Provide the (X, Y) coordinate of the cell's center where the given text is located.  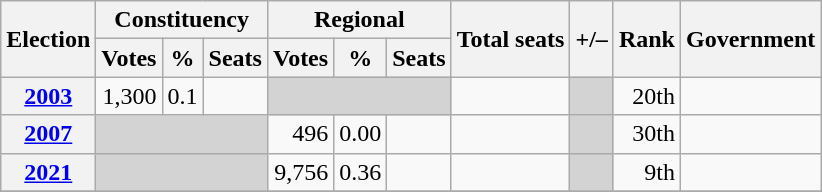
20th (646, 96)
0.36 (360, 172)
0.1 (182, 96)
Election (48, 39)
1,300 (129, 96)
9th (646, 172)
Constituency (182, 20)
2003 (48, 96)
Government (750, 39)
496 (300, 134)
9,756 (300, 172)
0.00 (360, 134)
2021 (48, 172)
2007 (48, 134)
30th (646, 134)
Total seats (510, 39)
Regional (359, 20)
Rank (646, 39)
+/– (592, 39)
